Extract the (x, y) coordinate from the center of the cell holding the provided text.  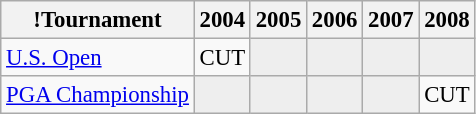
PGA Championship (98, 95)
!Tournament (98, 20)
2007 (391, 20)
2008 (447, 20)
U.S. Open (98, 58)
2005 (278, 20)
2004 (222, 20)
2006 (335, 20)
